Output the [X, Y] coordinate of the center of the cell containing the given text.  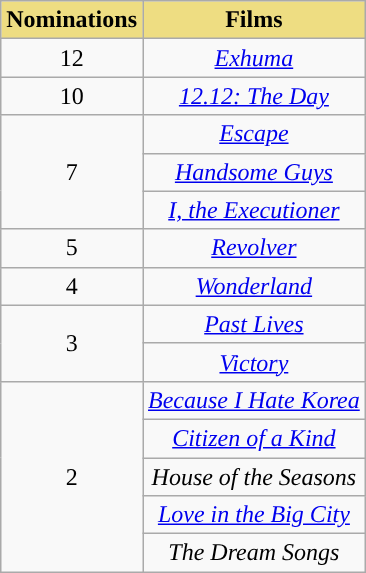
12.12: The Day [254, 96]
4 [72, 286]
12 [72, 58]
Handsome Guys [254, 172]
5 [72, 248]
Citizen of a Kind [254, 438]
Revolver [254, 248]
House of the Seasons [254, 477]
2 [72, 476]
Because I Hate Korea [254, 400]
Nominations [72, 20]
Films [254, 20]
Wonderland [254, 286]
Past Lives [254, 324]
3 [72, 343]
I, the Executioner [254, 210]
The Dream Songs [254, 553]
Escape [254, 134]
Love in the Big City [254, 515]
10 [72, 96]
Exhuma [254, 58]
Victory [254, 362]
7 [72, 172]
